Extract the [X, Y] coordinate from the center of the cell holding the provided text.  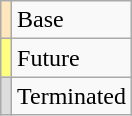
Base [72, 20]
Terminated [72, 96]
Future [72, 58]
